Provide the (X, Y) coordinate of the cell's center where the given text is located.  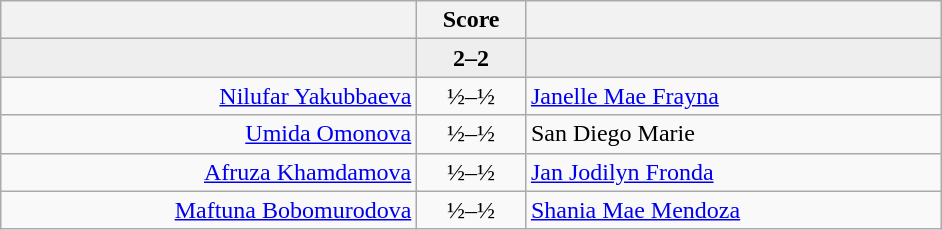
Maftuna Bobomurodova (209, 210)
Nilufar Yakubbaeva (209, 96)
Umida Omonova (209, 134)
Janelle Mae Frayna (733, 96)
Afruza Khamdamova (209, 172)
Score (472, 20)
2–2 (472, 58)
San Diego Marie (733, 134)
Shania Mae Mendoza (733, 210)
Jan Jodilyn Fronda (733, 172)
